Find where the given text appears and provide that cell's center as (X, Y) coordinate. 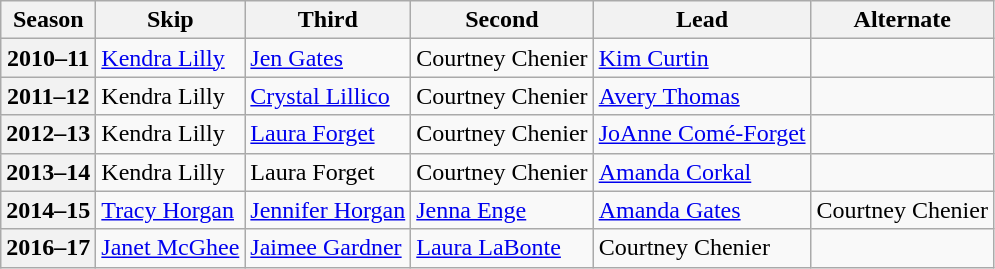
Avery Thomas (702, 96)
Amanda Corkal (702, 172)
Third (328, 20)
Crystal Lillico (328, 96)
2010–11 (48, 58)
JoAnne Comé-Forget (702, 134)
Tracy Horgan (170, 210)
2011–12 (48, 96)
Jennifer Horgan (328, 210)
Laura LaBonte (502, 248)
Season (48, 20)
Second (502, 20)
2014–15 (48, 210)
2016–17 (48, 248)
Jaimee Gardner (328, 248)
2012–13 (48, 134)
Jenna Enge (502, 210)
Jen Gates (328, 58)
Kim Curtin (702, 58)
Lead (702, 20)
Skip (170, 20)
Alternate (902, 20)
Janet McGhee (170, 248)
2013–14 (48, 172)
Amanda Gates (702, 210)
